Output the (X, Y) coordinate of the center of the cell containing the given text.  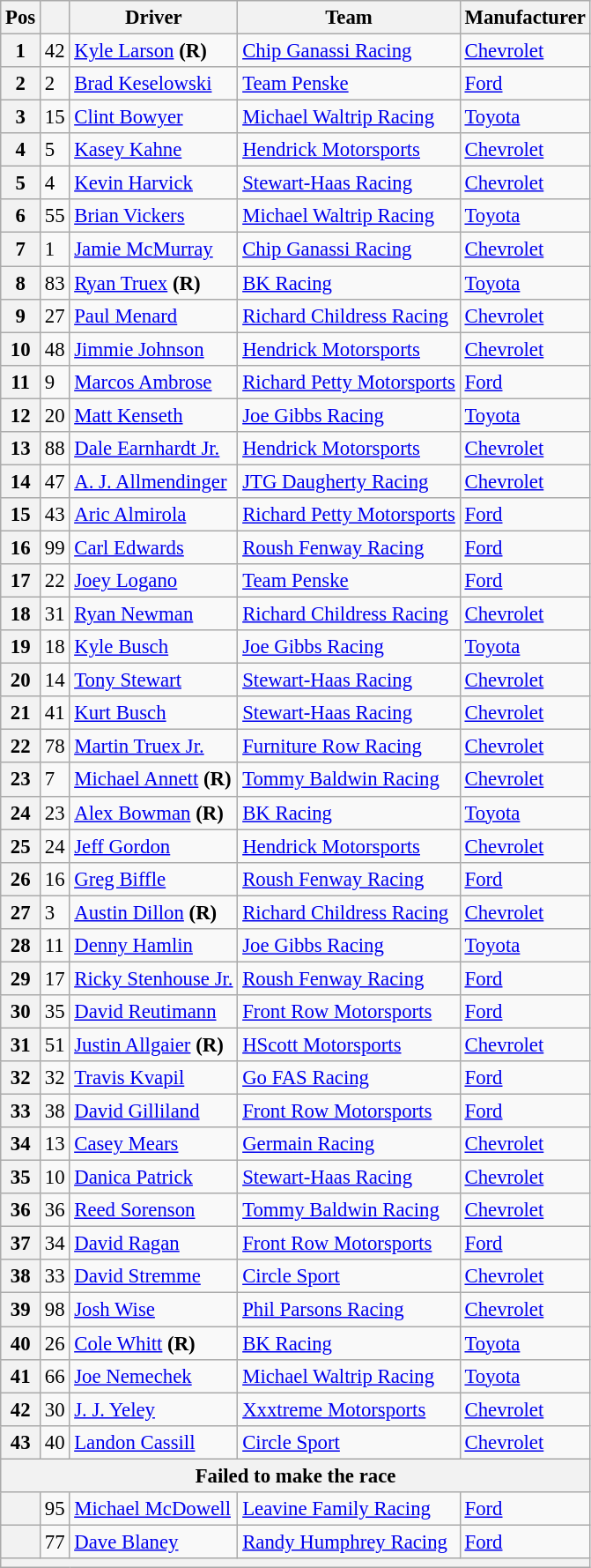
51 (55, 1044)
8 (21, 283)
28 (21, 946)
Tony Stewart (153, 680)
A. J. Allmendinger (153, 481)
66 (55, 1376)
Leavine Family Racing (349, 1509)
Ryan Newman (153, 614)
Paul Menard (153, 316)
25 (21, 846)
55 (55, 216)
David Reutimann (153, 1012)
Justin Allgaier (R) (153, 1044)
Brad Keselowski (153, 84)
29 (21, 978)
83 (55, 283)
Alex Bowman (R) (153, 813)
Failed to make the race (296, 1475)
99 (55, 547)
Carl Edwards (153, 547)
Team (349, 18)
David Ragan (153, 1244)
Reed Sorenson (153, 1210)
JTG Daugherty Racing (349, 481)
19 (21, 647)
Kyle Larson (R) (153, 51)
Cole Whitt (R) (153, 1343)
Kyle Busch (153, 647)
Casey Mears (153, 1144)
78 (55, 747)
Joey Logano (153, 581)
48 (55, 349)
Jimmie Johnson (153, 349)
Dale Earnhardt Jr. (153, 449)
Kurt Busch (153, 713)
Travis Kvapil (153, 1078)
39 (21, 1310)
HScott Motorsports (349, 1044)
47 (55, 481)
Phil Parsons Racing (349, 1310)
95 (55, 1509)
21 (21, 713)
Matt Kenseth (153, 415)
Danica Patrick (153, 1178)
Randy Humphrey Racing (349, 1542)
David Stremme (153, 1277)
77 (55, 1542)
Kevin Harvick (153, 183)
Furniture Row Racing (349, 747)
Manufacturer (525, 18)
Marcos Ambrose (153, 382)
37 (21, 1244)
Kasey Kahne (153, 150)
Ryan Truex (R) (153, 283)
Greg Biffle (153, 879)
Go FAS Racing (349, 1078)
Brian Vickers (153, 216)
Jamie McMurray (153, 249)
Dave Blaney (153, 1542)
Xxxtreme Motorsports (349, 1409)
Michael McDowell (153, 1509)
12 (21, 415)
Aric Almirola (153, 515)
David Gilliland (153, 1111)
Germain Racing (349, 1144)
Josh Wise (153, 1310)
Driver (153, 18)
Denny Hamlin (153, 946)
Michael Annett (R) (153, 780)
88 (55, 449)
Ricky Stenhouse Jr. (153, 978)
J. J. Yeley (153, 1409)
Austin Dillon (R) (153, 912)
98 (55, 1310)
Jeff Gordon (153, 846)
Pos (21, 18)
6 (21, 216)
Landon Cassill (153, 1442)
Clint Bowyer (153, 117)
Joe Nemechek (153, 1376)
Martin Truex Jr. (153, 747)
